Output the [x, y] coordinate of the center of the cell containing the given text.  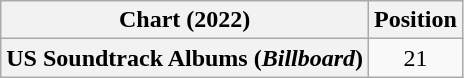
Chart (2022) [185, 20]
Position [416, 20]
21 [416, 58]
US Soundtrack Albums (Billboard) [185, 58]
